Provide the [X, Y] coordinate of the cell's center where the given text is located.  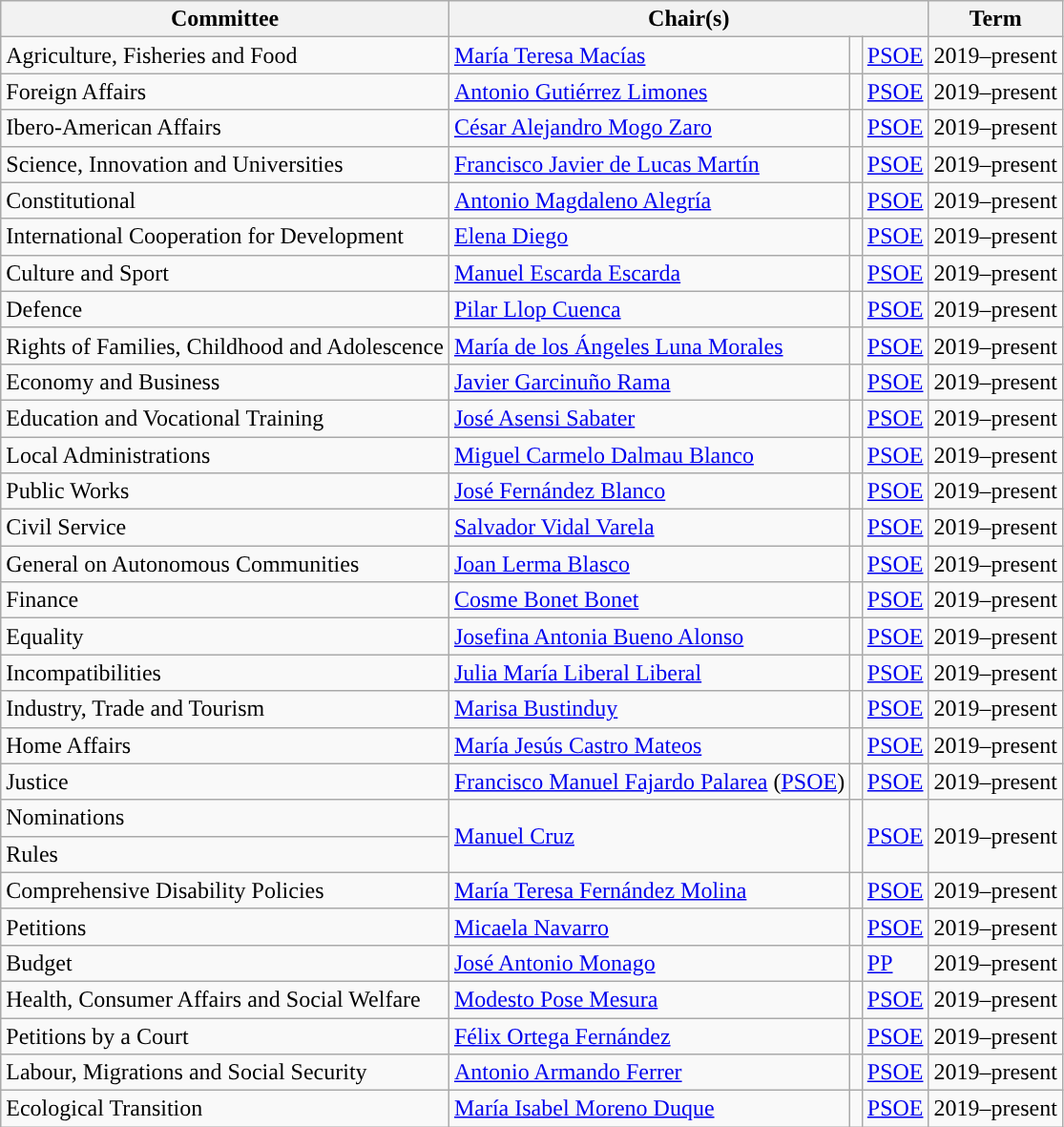
Marisa Bustinduy [649, 709]
Health, Consumer Affairs and Social Welfare [225, 999]
José Fernández Blanco [649, 491]
Javier Garcinuño Rama [649, 382]
Justice [225, 782]
Industry, Trade and Tourism [225, 709]
Labour, Migrations and Social Security [225, 1073]
PP [895, 963]
María Isabel Moreno Duque [649, 1109]
Francisco Javier de Lucas Martín [649, 164]
Civil Service [225, 528]
Antonio Magdaleno Alegría [649, 200]
Joan Lerma Blasco [649, 564]
Micaela Navarro [649, 927]
Salvador Vidal Varela [649, 528]
María Jesús Castro Mateos [649, 745]
Public Works [225, 491]
Rules [225, 854]
Julia María Liberal Liberal [649, 673]
Foreign Affairs [225, 92]
Local Administrations [225, 455]
Budget [225, 963]
María de los Ángeles Luna Morales [649, 345]
Elena Diego [649, 237]
José Asensi Sabater [649, 418]
Félix Ortega Fernández [649, 1035]
Antonio Armando Ferrer [649, 1073]
Cosme Bonet Bonet [649, 600]
César Alejandro Mogo Zaro [649, 128]
Antonio Gutiérrez Limones [649, 92]
Pilar Llop Cuenca [649, 309]
María Teresa Fernández Molina [649, 890]
Equality [225, 637]
Defence [225, 309]
Modesto Pose Mesura [649, 999]
Petitions [225, 927]
International Cooperation for Development [225, 237]
Ibero-American Affairs [225, 128]
María Teresa Macías [649, 55]
Science, Innovation and Universities [225, 164]
Term [995, 19]
Manuel Escarda Escarda [649, 273]
Comprehensive Disability Policies [225, 890]
Miguel Carmelo Dalmau Blanco [649, 455]
General on Autonomous Communities [225, 564]
Economy and Business [225, 382]
Culture and Sport [225, 273]
Ecological Transition [225, 1109]
Petitions by a Court [225, 1035]
Nominations [225, 818]
Constitutional [225, 200]
Francisco Manuel Fajardo Palarea (PSOE) [649, 782]
Committee [225, 19]
Josefina Antonia Bueno Alonso [649, 637]
Chair(s) [689, 19]
Finance [225, 600]
Rights of Families, Childhood and Adolescence [225, 345]
José Antonio Monago [649, 963]
Agriculture, Fisheries and Food [225, 55]
Education and Vocational Training [225, 418]
Home Affairs [225, 745]
Manuel Cruz [649, 836]
Incompatibilities [225, 673]
